Output the (x, y) coordinate of the center of the cell containing the given text.  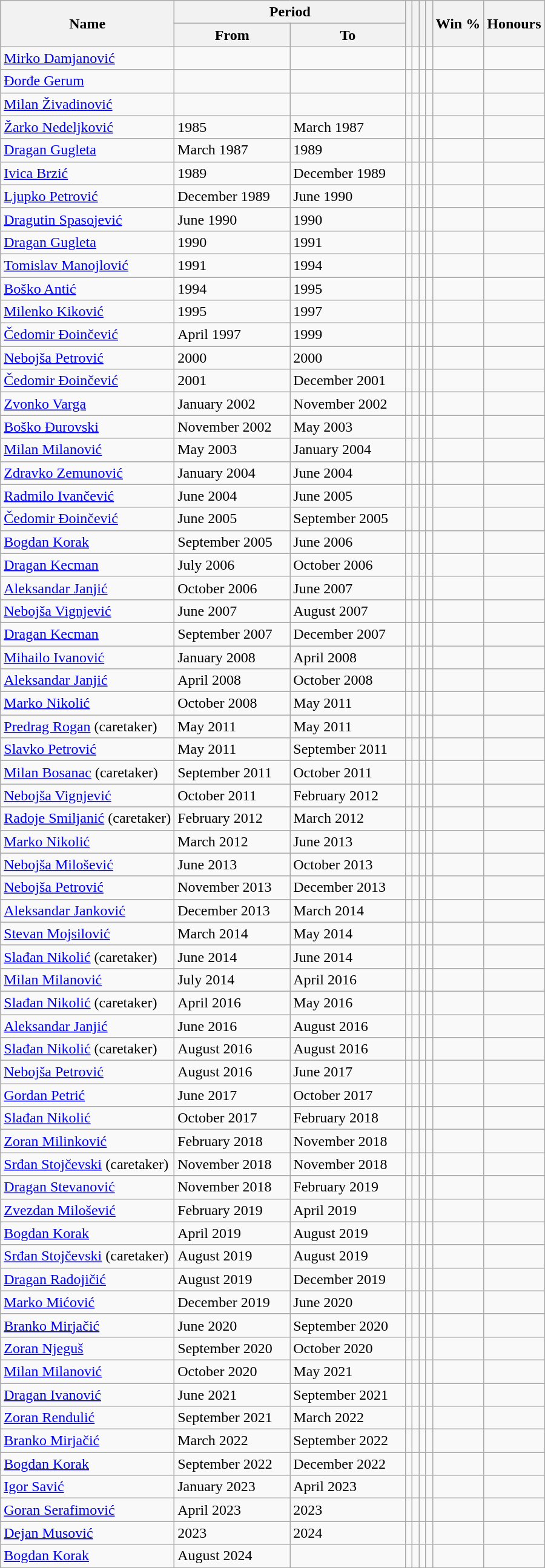
November 2013 (233, 888)
Milan Živadinović (87, 104)
December 2001 (348, 381)
1997 (348, 312)
Zvonko Varga (87, 404)
June 2021 (233, 1394)
Zvezdan Milošević (87, 1210)
2024 (348, 1533)
Đorđe Gerum (87, 81)
Milenko Kiković (87, 312)
April 1997 (233, 335)
Dragan Ivanović (87, 1394)
July 2006 (233, 565)
Dragan Stevanović (87, 1187)
Predrag Rogan (caretaker) (87, 726)
Mihailo Ivanović (87, 657)
Zoran Milinković (87, 1141)
May 2021 (348, 1371)
Radoje Smiljanić (caretaker) (87, 819)
July 2014 (233, 980)
December 2007 (348, 634)
Ivica Brzić (87, 173)
Aleksandar Janković (87, 911)
1985 (233, 127)
Dragan Radojičić (87, 1279)
Žarko Nedeljković (87, 127)
Slađan Nikolić (87, 1118)
Boško Antić (87, 289)
August 2007 (348, 611)
Mirko Damjanović (87, 58)
June 2006 (348, 542)
September 2007 (233, 634)
May 2014 (348, 934)
1999 (348, 335)
January 2008 (233, 657)
Goran Serafimović (87, 1510)
Boško Đurovski (87, 427)
Milan Bosanac (caretaker) (87, 772)
Dragutin Spasojević (87, 219)
Radmilo Ivančević (87, 496)
Win % (458, 24)
Period (290, 12)
Honours (514, 24)
Gordan Petrić (87, 1095)
Nebojša Milošević (87, 865)
2001 (233, 381)
May 2016 (348, 1003)
Stevan Mojsilović (87, 934)
October 2013 (348, 865)
Ljupko Petrović (87, 196)
Marko Mićović (87, 1302)
June 2016 (233, 1026)
December 2022 (348, 1464)
Zoran Njeguš (87, 1348)
Zoran Rendulić (87, 1418)
January 2002 (233, 404)
To (348, 35)
Igor Savić (87, 1487)
Tomislav Manojlović (87, 265)
From (233, 35)
Name (87, 24)
Dejan Musović (87, 1533)
Zdravko Zemunović (87, 473)
January 2023 (233, 1487)
Slavko Petrović (87, 749)
August 2024 (233, 1556)
